Return the (X, Y) coordinate for the center point of the cell that contains the specified text.  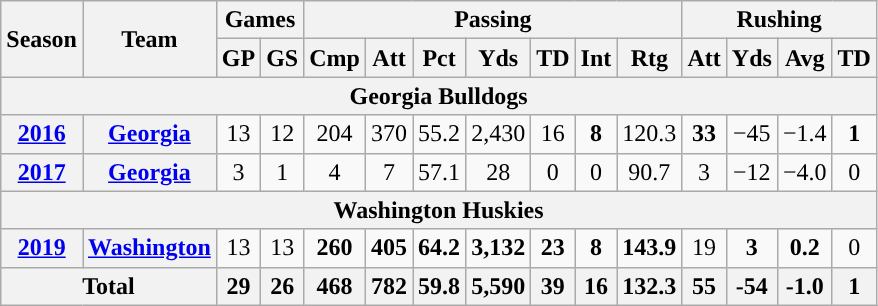
2017 (42, 172)
Cmp (335, 58)
143.9 (650, 248)
Rushing (780, 20)
Pct (440, 58)
132.3 (650, 286)
Rtg (650, 58)
19 (704, 248)
Avg (804, 58)
782 (388, 286)
Washington Huskies (439, 210)
3,132 (498, 248)
23 (553, 248)
2016 (42, 134)
39 (553, 286)
−4.0 (804, 172)
370 (388, 134)
120.3 (650, 134)
468 (335, 286)
GP (238, 58)
55 (704, 286)
260 (335, 248)
2,430 (498, 134)
2019 (42, 248)
Int (596, 58)
GS (282, 58)
29 (238, 286)
-54 (752, 286)
59.8 (440, 286)
5,590 (498, 286)
204 (335, 134)
Games (260, 20)
Season (42, 39)
Georgia Bulldogs (439, 96)
−45 (752, 134)
−1.4 (804, 134)
Passing (493, 20)
Washington (149, 248)
−12 (752, 172)
7 (388, 172)
33 (704, 134)
28 (498, 172)
4 (335, 172)
64.2 (440, 248)
Total (109, 286)
Team (149, 39)
90.7 (650, 172)
12 (282, 134)
405 (388, 248)
-1.0 (804, 286)
57.1 (440, 172)
0.2 (804, 248)
26 (282, 286)
55.2 (440, 134)
